Provide the [x, y] coordinate of the cell's center where the given text is located.  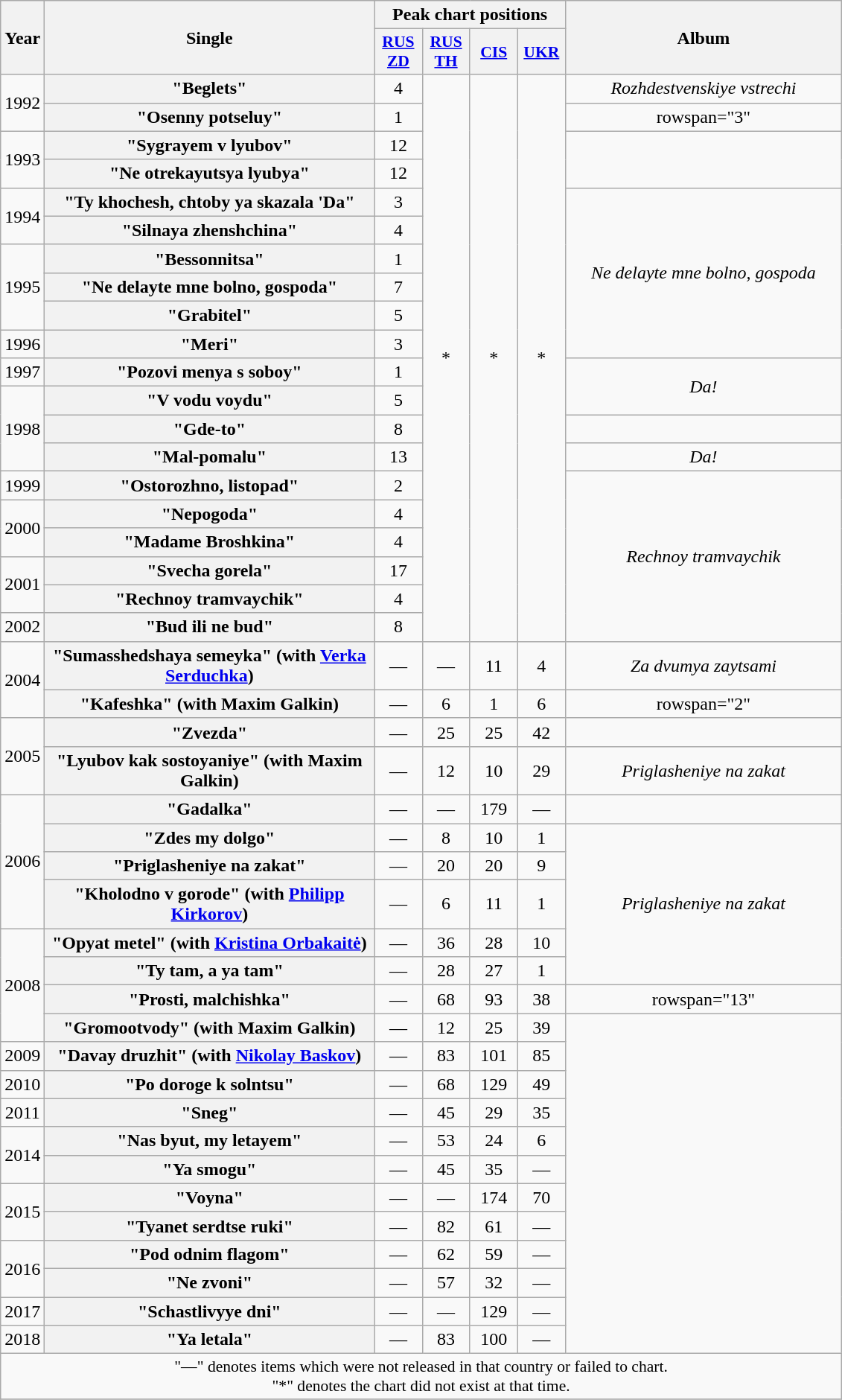
"Mal-pomalu" [210, 457]
Ne delayte mne bolno, gospoda [703, 273]
174 [494, 1197]
2004 [22, 679]
2008 [22, 985]
2005 [22, 757]
"Tyanet serdtse ruki" [210, 1226]
"—" denotes items which were not released in that country or failed to chart."*" denotes the chart did not exist at that time. [421, 1376]
Rozhdestvenskiye vstrechi [703, 89]
RUSZD [398, 52]
"Ty khochesh, chtoby ya skazala 'Da" [210, 202]
"Gde-to" [210, 429]
101 [494, 1056]
82 [446, 1226]
Year [22, 37]
59 [494, 1254]
1997 [22, 372]
rowspan="3" [703, 117]
53 [446, 1141]
2017 [22, 1311]
42 [541, 732]
2018 [22, 1340]
Single [210, 37]
"Davay druzhit" (with Nikolay Baskov) [210, 1056]
93 [494, 999]
"Schastlivyye dni" [210, 1311]
49 [541, 1084]
24 [494, 1141]
"Gromootvody" (with Maxim Galkin) [210, 1028]
"Nepogoda" [210, 514]
"Sumasshedshaya semeyka" (with Verka Serduchka) [210, 666]
"Osenny potseluy" [210, 117]
"Nas byut, my letayem" [210, 1141]
"Ne zvoni" [210, 1282]
2015 [22, 1212]
38 [541, 999]
179 [494, 809]
36 [446, 943]
Rechnoy tramvaychik [703, 556]
61 [494, 1226]
"Priglasheniye na zakat" [210, 866]
"Grabitel" [210, 315]
"Ty tam, a ya tam" [210, 971]
"Kholodno v gorode" (with Philipp Kirkorov) [210, 904]
1999 [22, 486]
100 [494, 1340]
Peak chart positions [470, 15]
"Silnaya zhenshchina" [210, 230]
57 [446, 1282]
62 [446, 1254]
"V vodu voydu" [210, 401]
"Pozovi menya s soboy" [210, 372]
"Svecha gorela" [210, 570]
13 [398, 457]
"Zvezda" [210, 732]
"Pod odnim flagom" [210, 1254]
RUSTH [446, 52]
"Opyat metel" (with Kristina Orbakaitė) [210, 943]
2016 [22, 1268]
rowspan="2" [703, 704]
"Zdes my dolgo" [210, 838]
1993 [22, 159]
"Ne delayte mne bolno, gospoda" [210, 287]
1994 [22, 216]
rowspan="13" [703, 999]
UKR [541, 52]
"Beglets" [210, 89]
32 [494, 1282]
"Lyubov kak sostoyaniye" (with Maxim Galkin) [210, 770]
"Rechnoy tramvaychik" [210, 599]
2001 [22, 585]
1996 [22, 343]
2010 [22, 1084]
"Voyna" [210, 1197]
85 [541, 1056]
17 [398, 570]
9 [541, 866]
1998 [22, 429]
Album [703, 37]
"Sygrayem v lyubov" [210, 145]
"Gadalka" [210, 809]
"Bessonnitsa" [210, 258]
27 [494, 971]
"Ostorozhno, listopad" [210, 486]
"Sneg" [210, 1113]
2 [398, 486]
2000 [22, 528]
"Ya letala" [210, 1340]
2009 [22, 1056]
2011 [22, 1113]
"Po doroge k solntsu" [210, 1084]
"Ne otrekayutsya lyubya" [210, 174]
"Prosti, malchishka" [210, 999]
"Bud ili ne bud" [210, 627]
2014 [22, 1155]
"Kafeshka" (with Maxim Galkin) [210, 704]
"Meri" [210, 343]
1992 [22, 103]
Za dvumya zaytsami [703, 666]
39 [541, 1028]
2006 [22, 861]
"Madame Broshkina" [210, 542]
CIS [494, 52]
7 [398, 287]
70 [541, 1197]
2002 [22, 627]
"Ya smogu" [210, 1169]
1995 [22, 287]
